Return (x, y) of the center of cell containing provided text 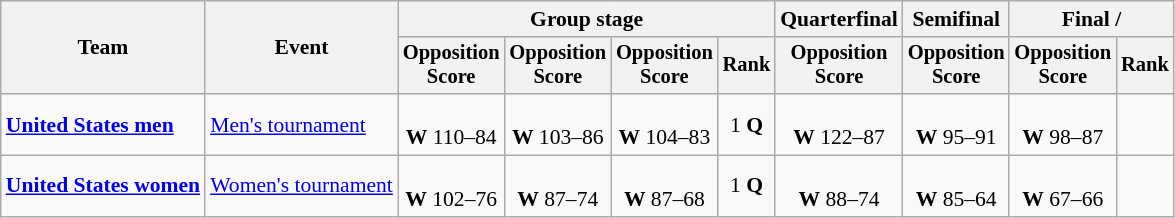
W 122–87 (839, 124)
W 103–86 (558, 124)
Final / (1091, 19)
W 102–76 (452, 186)
W 85–64 (956, 186)
Event (302, 48)
Semifinal (956, 19)
W 87–68 (664, 186)
W 87–74 (558, 186)
Men's tournament (302, 124)
W 104–83 (664, 124)
Quarterfinal (839, 19)
United States men (103, 124)
W 95–91 (956, 124)
W 110–84 (452, 124)
W 98–87 (1062, 124)
Women's tournament (302, 186)
W 67–66 (1062, 186)
Group stage (586, 19)
W 88–74 (839, 186)
Team (103, 48)
United States women (103, 186)
